Pinpoint the cell where the given text exists, returning its (x, y) midpoint coordinate. 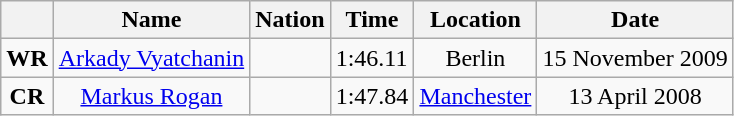
Name (152, 20)
Location (476, 20)
1:46.11 (372, 58)
Date (635, 20)
13 April 2008 (635, 96)
Time (372, 20)
Berlin (476, 58)
WR (27, 58)
Markus Rogan (152, 96)
15 November 2009 (635, 58)
Nation (290, 20)
Manchester (476, 96)
CR (27, 96)
Arkady Vyatchanin (152, 58)
1:47.84 (372, 96)
